Detect which cell encompasses the target text, then output its [x, y] center coordinate. 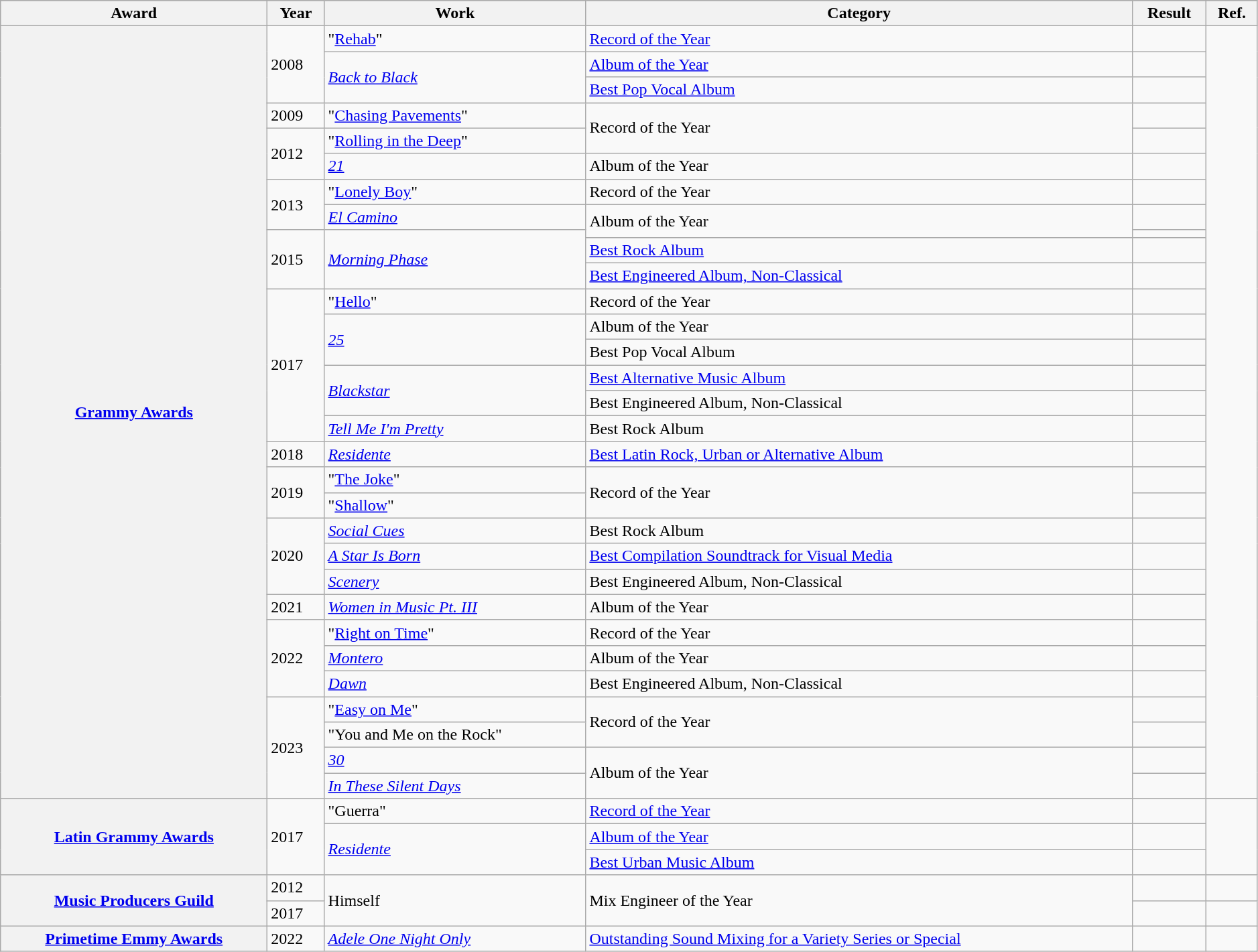
"Easy on Me" [455, 709]
"Chasing Pavements" [455, 115]
Music Producers Guild [134, 900]
"You and Me on the Rock" [455, 735]
Dawn [455, 683]
"Shallow" [455, 505]
Morning Phase [455, 259]
Work [455, 13]
Result [1169, 13]
2008 [296, 64]
2013 [296, 204]
Outstanding Sound Mixing for a Variety Series or Special [859, 939]
A Star Is Born [455, 556]
Best Compilation Soundtrack for Visual Media [859, 556]
Women in Music Pt. III [455, 607]
Best Latin Rock, Urban or Alternative Album [859, 454]
Mix Engineer of the Year [859, 900]
"The Joke" [455, 480]
"Lonely Boy" [455, 192]
Best Urban Music Album [859, 862]
2015 [296, 259]
Best Alternative Music Album [859, 378]
21 [455, 166]
25 [455, 340]
Year [296, 13]
"Guerra" [455, 811]
2018 [296, 454]
Back to Black [455, 77]
2020 [296, 556]
In These Silent Days [455, 786]
Category [859, 13]
"Right on Time" [455, 632]
2009 [296, 115]
Latin Grammy Awards [134, 837]
"Rolling in the Deep" [455, 141]
Montero [455, 658]
2019 [296, 492]
Scenery [455, 582]
30 [455, 760]
"Rehab" [455, 39]
Blackstar [455, 391]
Grammy Awards [134, 413]
Social Cues [455, 531]
2023 [296, 748]
"Hello" [455, 301]
Ref. [1232, 13]
Himself [455, 900]
Primetime Emmy Awards [134, 939]
Tell Me I'm Pretty [455, 429]
Adele One Night Only [455, 939]
El Camino [455, 217]
2021 [296, 607]
Award [134, 13]
